Determine the [X, Y] coordinate at the center of the cell enclosing the given text.  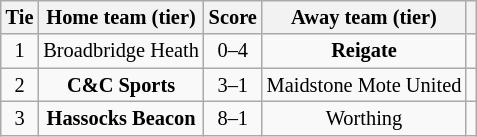
C&C Sports [120, 85]
Score [233, 17]
Tie [20, 17]
Hassocks Beacon [120, 118]
0–4 [233, 51]
Broadbridge Heath [120, 51]
Maidstone Mote United [364, 85]
Worthing [364, 118]
3–1 [233, 85]
8–1 [233, 118]
1 [20, 51]
Reigate [364, 51]
Home team (tier) [120, 17]
Away team (tier) [364, 17]
3 [20, 118]
2 [20, 85]
